Identify which cell holds the provided text, then report its [X, Y] central coordinate. 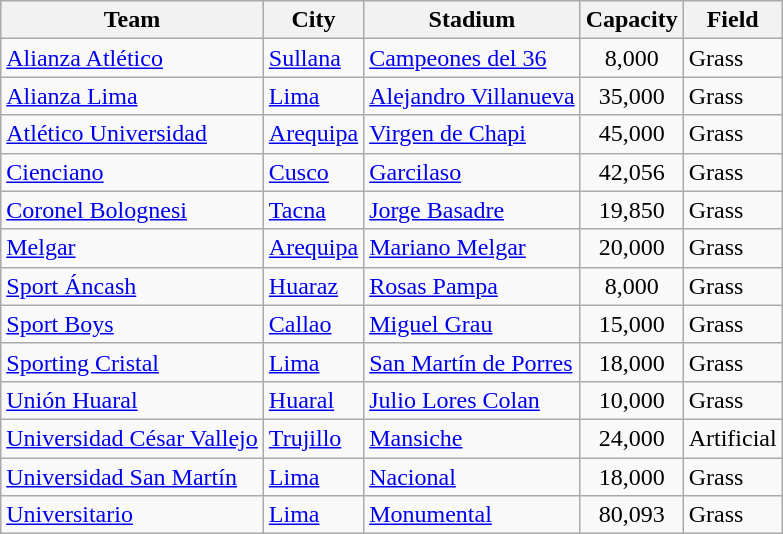
Sport Áncash [132, 286]
Callao [313, 324]
Stadium [472, 20]
80,093 [632, 515]
Monumental [472, 515]
10,000 [632, 400]
45,000 [632, 134]
20,000 [632, 248]
Mansiche [472, 438]
Atlético Universidad [132, 134]
Nacional [472, 477]
Unión Huaral [132, 400]
Coronel Bolognesi [132, 210]
Julio Lores Colan [472, 400]
Cusco [313, 172]
Alianza Atlético [132, 58]
Miguel Grau [472, 324]
Cienciano [132, 172]
Jorge Basadre [472, 210]
Alianza Lima [132, 96]
Campeones del 36 [472, 58]
City [313, 20]
Artificial [732, 438]
Sullana [313, 58]
19,850 [632, 210]
Tacna [313, 210]
Trujillo [313, 438]
Huaraz [313, 286]
35,000 [632, 96]
Universitario [132, 515]
San Martín de Porres [472, 362]
Sport Boys [132, 324]
Capacity [632, 20]
Field [732, 20]
24,000 [632, 438]
Alejandro Villanueva [472, 96]
Sporting Cristal [132, 362]
Rosas Pampa [472, 286]
42,056 [632, 172]
Mariano Melgar [472, 248]
Garcilaso [472, 172]
Team [132, 20]
15,000 [632, 324]
Universidad César Vallejo [132, 438]
Huaral [313, 400]
Universidad San Martín [132, 477]
Melgar [132, 248]
Virgen de Chapi [472, 134]
